Search for the cell housing the specified text and yield its (X, Y) center coordinate. 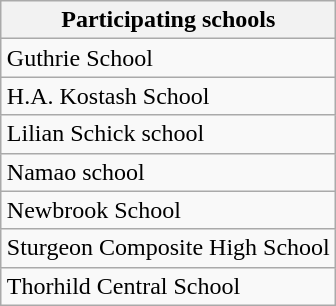
Newbrook School (168, 210)
H.A. Kostash School (168, 96)
Guthrie School (168, 58)
Sturgeon Composite High School (168, 248)
Lilian Schick school (168, 134)
Participating schools (168, 20)
Namao school (168, 172)
Thorhild Central School (168, 286)
